Extract the [x, y] coordinate from the center of the cell holding the provided text.  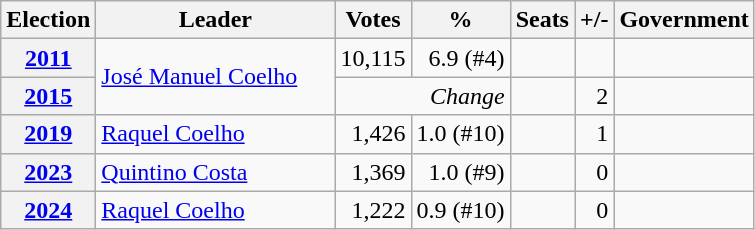
2019 [48, 134]
2 [594, 96]
1.0 (#9) [460, 172]
Election [48, 20]
2011 [48, 58]
0.9 (#10) [460, 210]
10,115 [373, 58]
2015 [48, 96]
1 [594, 134]
José Manuel Coelho [216, 77]
% [460, 20]
1,222 [373, 210]
2023 [48, 172]
+/- [594, 20]
Leader [216, 20]
1.0 (#10) [460, 134]
Government [684, 20]
2024 [48, 210]
Votes [373, 20]
6.9 (#4) [460, 58]
Change [422, 96]
Seats [542, 20]
1,426 [373, 134]
1,369 [373, 172]
Quintino Costa [216, 172]
